Detect which cell encompasses the target text, then output its (x, y) center coordinate. 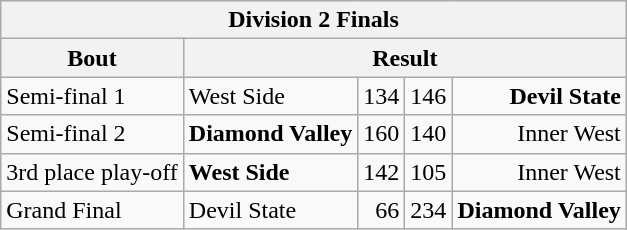
105 (428, 172)
Result (404, 58)
146 (428, 96)
Bout (92, 58)
Division 2 Finals (314, 20)
3rd place play-off (92, 172)
Grand Final (92, 210)
Semi-final 2 (92, 134)
140 (428, 134)
234 (428, 210)
142 (382, 172)
160 (382, 134)
134 (382, 96)
66 (382, 210)
Semi-final 1 (92, 96)
